For the text-containing cell, return its midpoint in [x, y] coordinate format. 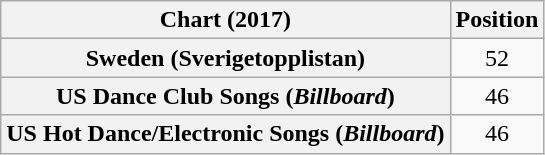
US Dance Club Songs (Billboard) [226, 96]
52 [497, 58]
Position [497, 20]
US Hot Dance/Electronic Songs (Billboard) [226, 134]
Sweden (Sverigetopplistan) [226, 58]
Chart (2017) [226, 20]
